For the text-containing cell, return its midpoint in (X, Y) coordinate format. 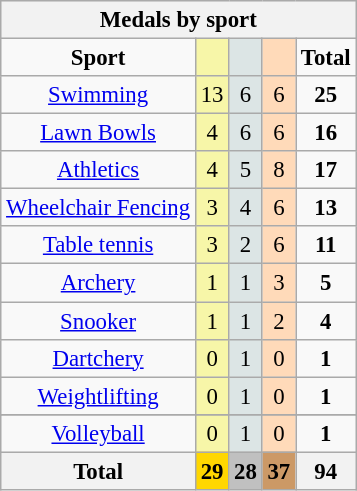
29 (212, 471)
Dartchery (98, 358)
Athletics (98, 170)
28 (246, 471)
8 (278, 170)
Table tennis (98, 245)
Snooker (98, 321)
Wheelchair Fencing (98, 208)
Weightlifting (98, 396)
Volleyball (98, 433)
Archery (98, 283)
37 (278, 471)
16 (326, 133)
11 (326, 245)
Swimming (98, 95)
25 (326, 95)
Sport (98, 58)
Lawn Bowls (98, 133)
17 (326, 170)
94 (326, 471)
Medals by sport (178, 20)
